Capture the cell that displays the provided text and extract its (X, Y) central coordinate. 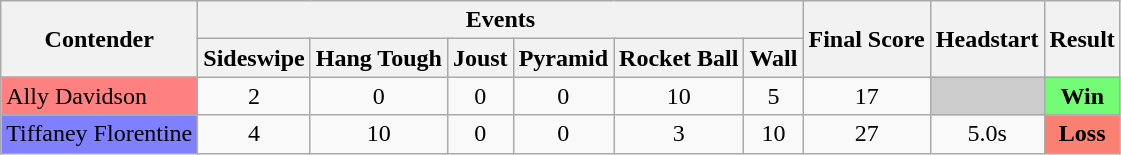
Loss (1082, 134)
3 (679, 134)
5.0s (987, 134)
17 (866, 96)
Contender (100, 39)
Events (500, 20)
Joust (480, 58)
27 (866, 134)
Result (1082, 39)
Wall (774, 58)
Headstart (987, 39)
Tiffaney Florentine (100, 134)
5 (774, 96)
4 (254, 134)
2 (254, 96)
Pyramid (563, 58)
Hang Tough (378, 58)
Sideswipe (254, 58)
Final Score (866, 39)
Ally Davidson (100, 96)
Rocket Ball (679, 58)
Win (1082, 96)
